Capture the cell that displays the provided text and extract its [x, y] central coordinate. 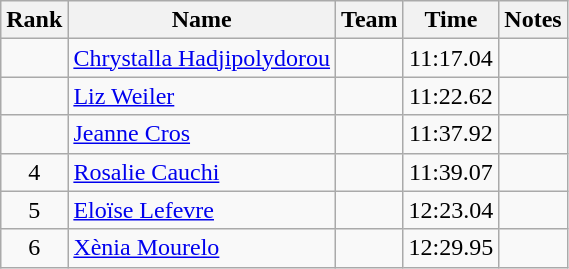
Chrystalla Hadjipolydorou [202, 58]
11:17.04 [451, 58]
Rosalie Cauchi [202, 172]
12:29.95 [451, 248]
Name [202, 20]
11:39.07 [451, 172]
11:22.62 [451, 96]
6 [34, 248]
Xènia Mourelo [202, 248]
Jeanne Cros [202, 134]
11:37.92 [451, 134]
12:23.04 [451, 210]
Liz Weiler [202, 96]
5 [34, 210]
Time [451, 20]
Team [370, 20]
Rank [34, 20]
4 [34, 172]
Eloïse Lefevre [202, 210]
Notes [533, 20]
